Provide the [x, y] coordinate of the cell's center where the given text is located.  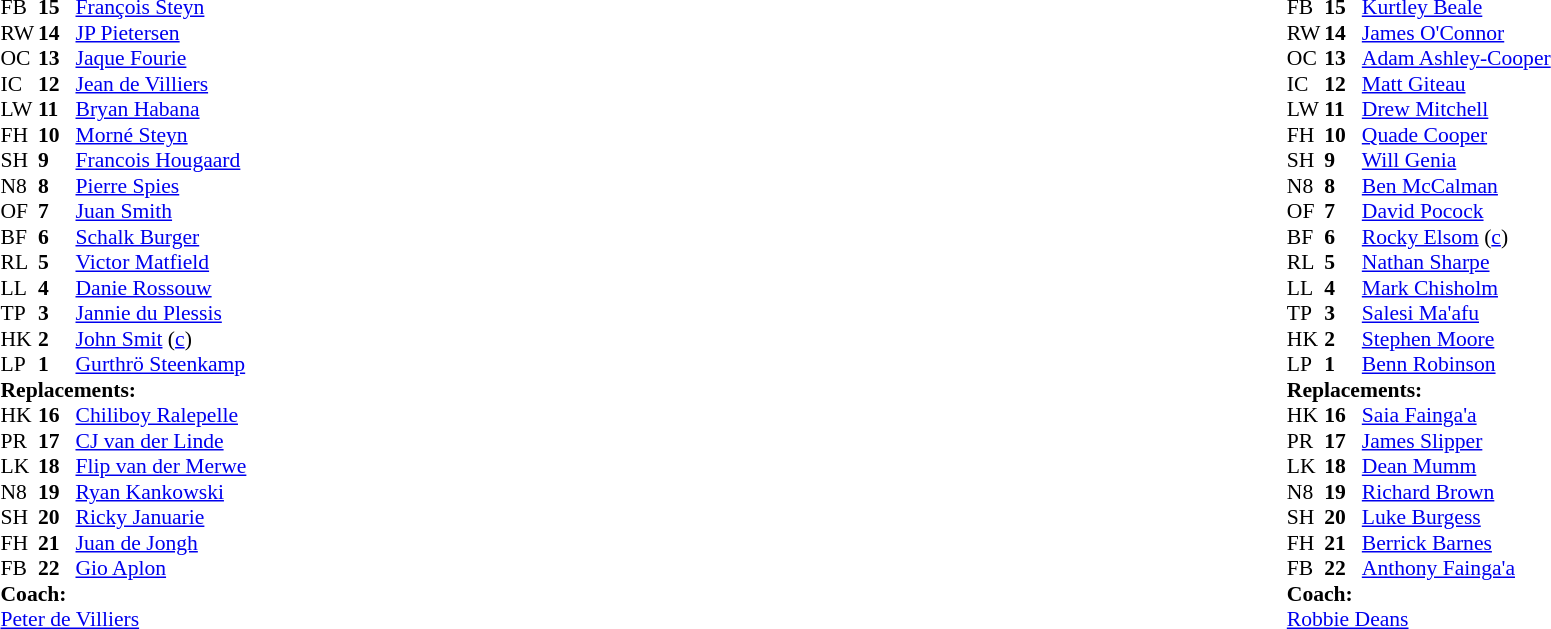
Salesi Ma'afu [1456, 313]
Chiliboy Ralepelle [162, 415]
Victor Matfield [162, 263]
Francois Hougaard [162, 161]
Mark Chisholm [1456, 288]
Morné Steyn [162, 135]
Gio Aplon [162, 569]
Flip van der Merwe [162, 467]
Saia Fainga'a [1456, 415]
CJ van der Linde [162, 441]
JP Pietersen [162, 33]
Matt Giteau [1456, 84]
Bryan Habana [162, 109]
Anthony Fainga'a [1456, 569]
Richard Brown [1456, 492]
Berrick Barnes [1456, 543]
Will Genia [1456, 161]
Stephen Moore [1456, 339]
Jean de Villiers [162, 84]
David Pocock [1456, 211]
Drew Mitchell [1456, 109]
Juan de Jongh [162, 543]
Nathan Sharpe [1456, 263]
Gurthrö Steenkamp [162, 365]
John Smit (c) [162, 339]
Dean Mumm [1456, 467]
Ryan Kankowski [162, 492]
Rocky Elsom (c) [1456, 237]
Juan Smith [162, 211]
James O'Connor [1456, 33]
Jaque Fourie [162, 59]
Pierre Spies [162, 186]
Benn Robinson [1456, 365]
Luke Burgess [1456, 517]
Quade Cooper [1456, 135]
Ricky Januarie [162, 517]
Jannie du Plessis [162, 313]
Ben McCalman [1456, 186]
James Slipper [1456, 441]
Schalk Burger [162, 237]
Adam Ashley-Cooper [1456, 59]
Danie Rossouw [162, 288]
